Pinpoint the cell where the given text exists, returning its [x, y] midpoint coordinate. 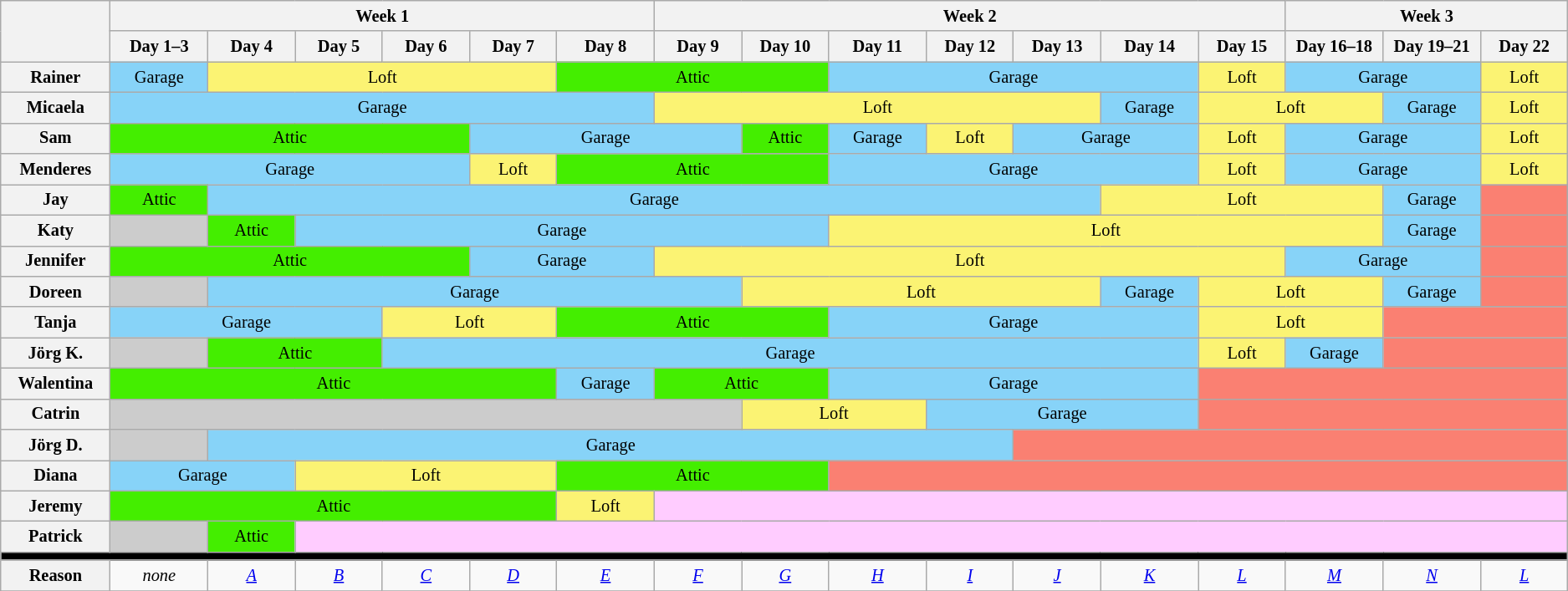
Day 12 [970, 47]
Day 11 [878, 47]
Week 1 [382, 15]
Doreen [55, 291]
Day 19–21 [1432, 47]
Jörg K. [55, 353]
Day 10 [785, 47]
Jay [55, 199]
Day 5 [339, 47]
Micaela [55, 107]
I [970, 575]
Day 7 [513, 47]
Jennifer [55, 261]
Day 15 [1242, 47]
Day 4 [252, 47]
K [1149, 575]
Day 1–3 [159, 47]
Day 22 [1524, 47]
Walentina [55, 383]
Day 14 [1149, 47]
F [697, 575]
Week 3 [1427, 15]
Tanja [55, 323]
N [1432, 575]
Jeremy [55, 507]
C [426, 575]
M [1335, 575]
Day 6 [426, 47]
D [513, 575]
G [785, 575]
H [878, 575]
Jörg D. [55, 445]
Sam [55, 139]
Reason [55, 575]
Day 9 [697, 47]
Day 8 [605, 47]
J [1057, 575]
Day 13 [1057, 47]
Day 16–18 [1335, 47]
A [252, 575]
Catrin [55, 415]
E [605, 575]
Diana [55, 475]
Patrick [55, 537]
Katy [55, 231]
Week 2 [970, 15]
B [339, 575]
Menderes [55, 169]
Rainer [55, 77]
none [159, 575]
